For the text-containing cell, return its midpoint in (x, y) coordinate format. 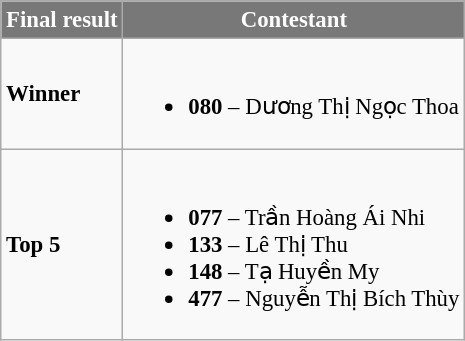
Top 5 (62, 244)
Winner (62, 94)
Final result (62, 20)
Contestant (294, 20)
080 – Dương Thị Ngọc Thoa (294, 94)
077 – Trần Hoàng Ái Nhi133 – Lê Thị Thu148 – Tạ Huyền My477 – Nguyễn Thị Bích Thùy (294, 244)
